Find where the given text appears and provide that cell's center as [x, y] coordinate. 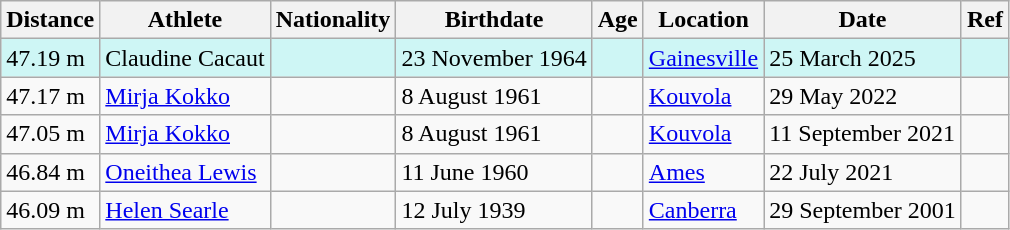
Date [863, 20]
47.05 m [50, 134]
46.09 m [50, 210]
12 July 1939 [494, 210]
Oneithea Lewis [185, 172]
Gainesville [703, 58]
11 September 2021 [863, 134]
Birthdate [494, 20]
29 May 2022 [863, 96]
Canberra [703, 210]
Helen Searle [185, 210]
22 July 2021 [863, 172]
Claudine Cacaut [185, 58]
Nationality [333, 20]
Age [618, 20]
Location [703, 20]
Athlete [185, 20]
25 March 2025 [863, 58]
Ames [703, 172]
29 September 2001 [863, 210]
47.17 m [50, 96]
Distance [50, 20]
23 November 1964 [494, 58]
46.84 m [50, 172]
47.19 m [50, 58]
Ref [984, 20]
11 June 1960 [494, 172]
